Output the [x, y] coordinate of the center of the cell containing the given text.  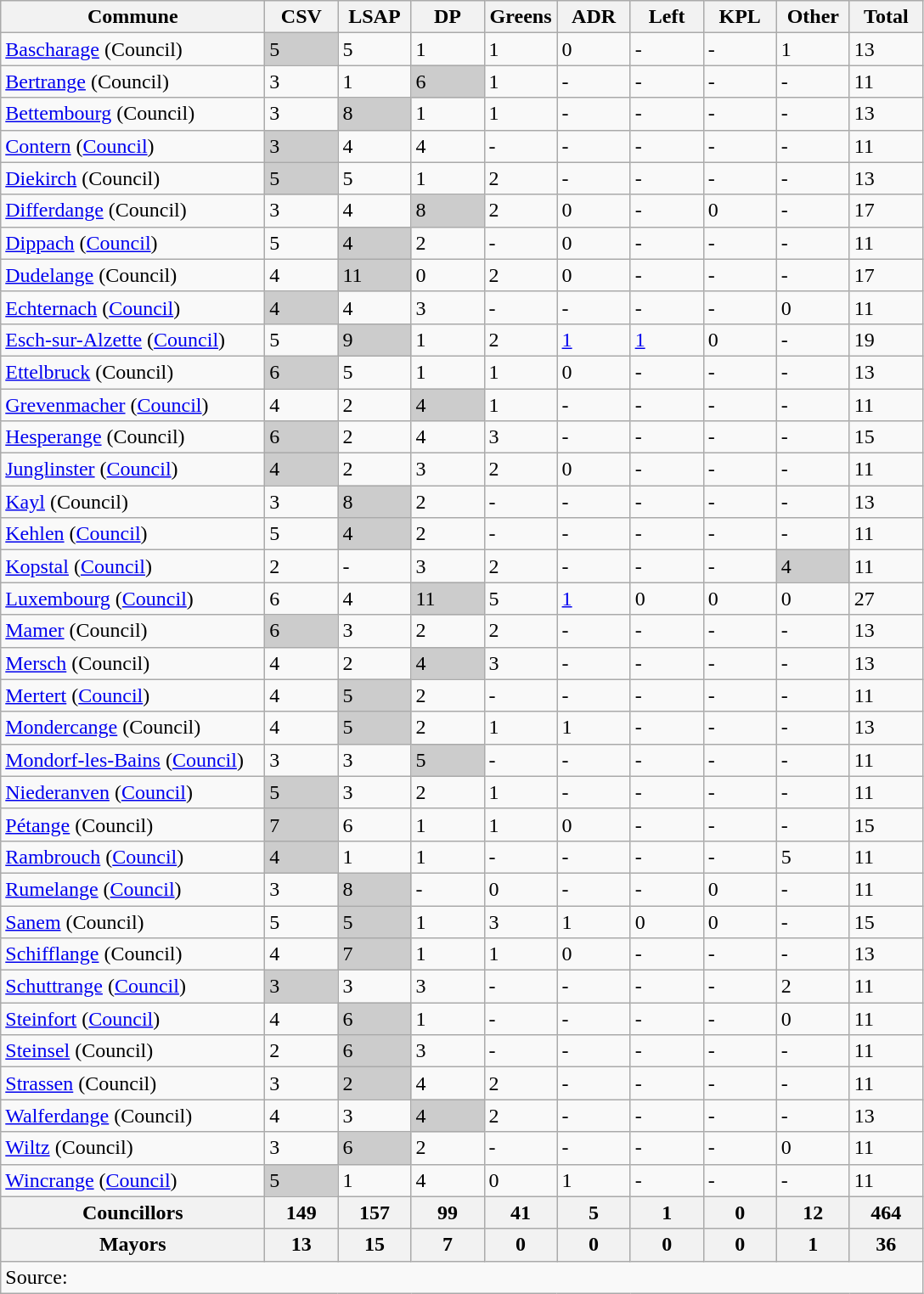
12 [813, 1212]
Niederanven (Council) [132, 792]
Commune [132, 17]
Schifflange (Council) [132, 954]
9 [375, 340]
Grevenmacher (Council) [132, 405]
Steinsel (Council) [132, 1051]
41 [521, 1212]
Bettembourg (Council) [132, 114]
Hesperange (Council) [132, 437]
Walferdange (Council) [132, 1116]
Bascharage (Council) [132, 49]
Junglinster (Council) [132, 470]
464 [886, 1212]
Rumelange (Council) [132, 889]
Pétange (Council) [132, 824]
Esch-sur-Alzette (Council) [132, 340]
CSV [301, 17]
Mondercange (Council) [132, 728]
DP [448, 17]
Dudelange (Council) [132, 275]
Source: [462, 1277]
Kopstal (Council) [132, 566]
Echternach (Council) [132, 307]
Diekirch (Council) [132, 178]
Differdange (Council) [132, 211]
Bertrange (Council) [132, 82]
Kayl (Council) [132, 502]
ADR [594, 17]
Left [667, 17]
Kehlen (Council) [132, 534]
Luxembourg (Council) [132, 599]
Total [886, 17]
Greens [521, 17]
Other [813, 17]
149 [301, 1212]
Mamer (Council) [132, 631]
Steinfort (Council) [132, 1019]
Mersch (Council) [132, 663]
Strassen (Council) [132, 1083]
Wincrange (Council) [132, 1180]
Dippach (Council) [132, 243]
KPL [740, 17]
19 [886, 340]
Rambrouch (Council) [132, 857]
99 [448, 1212]
Wiltz (Council) [132, 1148]
Councillors [132, 1212]
36 [886, 1245]
LSAP [375, 17]
Schuttrange (Council) [132, 987]
Ettelbruck (Council) [132, 372]
Mertert (Council) [132, 695]
157 [375, 1212]
Mayors [132, 1245]
27 [886, 599]
Sanem (Council) [132, 921]
Contern (Council) [132, 146]
Mondorf-les-Bains (Council) [132, 760]
